For the text-containing cell, return its midpoint in [X, Y] coordinate format. 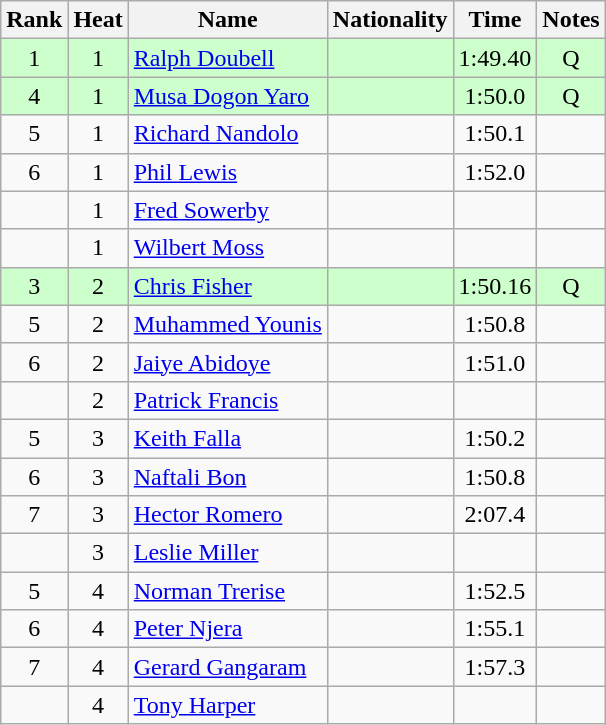
Chris Fisher [228, 286]
Wilbert Moss [228, 248]
Notes [571, 20]
1:50.0 [495, 96]
Keith Falla [228, 438]
Richard Nandolo [228, 134]
1:50.1 [495, 134]
Norman Trerise [228, 591]
1:57.3 [495, 667]
1:50.16 [495, 286]
1:52.5 [495, 591]
Ralph Doubell [228, 58]
Nationality [390, 20]
Muhammed Younis [228, 324]
Leslie Miller [228, 553]
Name [228, 20]
Tony Harper [228, 705]
Time [495, 20]
Musa Dogon Yaro [228, 96]
Jaiye Abidoye [228, 362]
1:50.2 [495, 438]
Peter Njera [228, 629]
Heat [98, 20]
2:07.4 [495, 515]
Gerard Gangaram [228, 667]
1:51.0 [495, 362]
1:55.1 [495, 629]
Phil Lewis [228, 172]
Fred Sowerby [228, 210]
1:52.0 [495, 172]
1:49.40 [495, 58]
Patrick Francis [228, 400]
Naftali Bon [228, 477]
Rank [34, 20]
Hector Romero [228, 515]
